Detect which cell encompasses the target text, then output its (x, y) center coordinate. 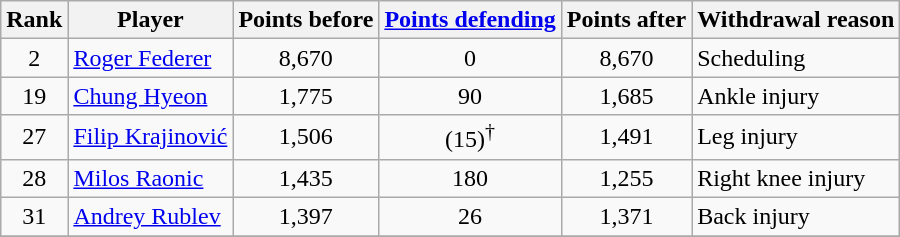
27 (34, 138)
Points before (306, 20)
Leg injury (796, 138)
Points defending (470, 20)
90 (470, 96)
1,371 (626, 217)
1,491 (626, 138)
Rank (34, 20)
Right knee injury (796, 178)
1,397 (306, 217)
Milos Raonic (150, 178)
Andrey Rublev (150, 217)
1,255 (626, 178)
1,506 (306, 138)
Scheduling (796, 58)
Chung Hyeon (150, 96)
Withdrawal reason (796, 20)
1,685 (626, 96)
Roger Federer (150, 58)
0 (470, 58)
1,435 (306, 178)
Player (150, 20)
2 (34, 58)
Points after (626, 20)
Back injury (796, 217)
19 (34, 96)
28 (34, 178)
Filip Krajinović (150, 138)
31 (34, 217)
180 (470, 178)
(15)† (470, 138)
Ankle injury (796, 96)
1,775 (306, 96)
26 (470, 217)
